Return the [x, y] coordinate for the center point of the cell that contains the specified text.  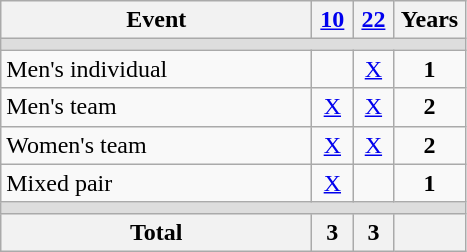
22 [374, 20]
Mixed pair [156, 183]
Years [430, 20]
Women's team [156, 145]
Total [156, 232]
10 [332, 20]
Event [156, 20]
Men's team [156, 107]
Men's individual [156, 69]
